Scan for the cell matching the given text and deliver its [X, Y] coordinate at center. 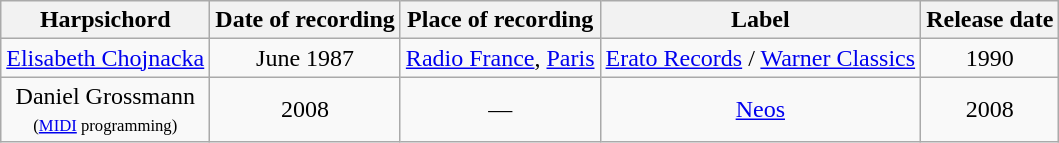
Daniel Grossmann(MIDI programming) [106, 110]
June 1987 [306, 58]
Date of recording [306, 20]
— [500, 110]
Place of recording [500, 20]
Harpsichord [106, 20]
Neos [760, 110]
Release date [990, 20]
Radio France, Paris [500, 58]
Label [760, 20]
Erato Records / Warner Classics [760, 58]
1990 [990, 58]
Elisabeth Chojnacka [106, 58]
